Provide the [x, y] coordinate of the cell's center where the given text is located.  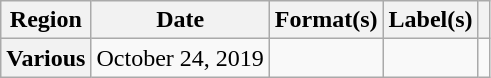
October 24, 2019 [180, 58]
Region [46, 20]
Format(s) [326, 20]
Various [46, 58]
Label(s) [430, 20]
Date [180, 20]
